Pinpoint the cell where the given text exists, returning its (X, Y) midpoint coordinate. 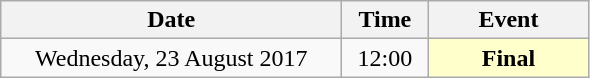
Date (172, 20)
Wednesday, 23 August 2017 (172, 58)
12:00 (385, 58)
Time (385, 20)
Final (508, 58)
Event (508, 20)
